Provide the (X, Y) coordinate of the cell's center where the given text is located.  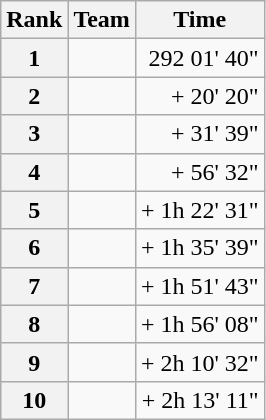
2 (34, 96)
+ 2h 10' 32" (200, 362)
+ 1h 56' 08" (200, 324)
292 01' 40" (200, 58)
Team (102, 20)
3 (34, 134)
10 (34, 400)
+ 1h 22' 31" (200, 210)
+ 2h 13' 11" (200, 400)
+ 1h 51' 43" (200, 286)
9 (34, 362)
6 (34, 248)
4 (34, 172)
7 (34, 286)
+ 20' 20" (200, 96)
+ 56' 32" (200, 172)
Time (200, 20)
Rank (34, 20)
1 (34, 58)
5 (34, 210)
+ 1h 35' 39" (200, 248)
8 (34, 324)
+ 31' 39" (200, 134)
